Locate the cell with the specified text and output its [X, Y] center coordinate. 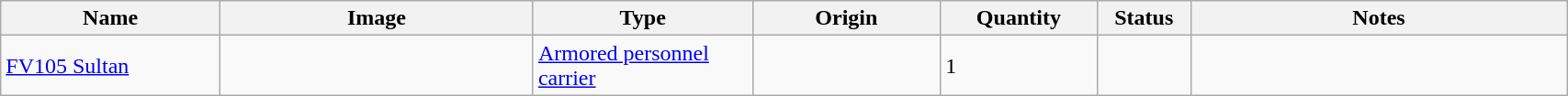
Name [110, 18]
Armored personnel carrier [643, 66]
Quantity [1019, 18]
FV105 Sultan [110, 66]
Image [377, 18]
Notes [1378, 18]
Status [1144, 18]
1 [1019, 66]
Type [643, 18]
Origin [847, 18]
